Output the [X, Y] coordinate of the center of the cell containing the given text.  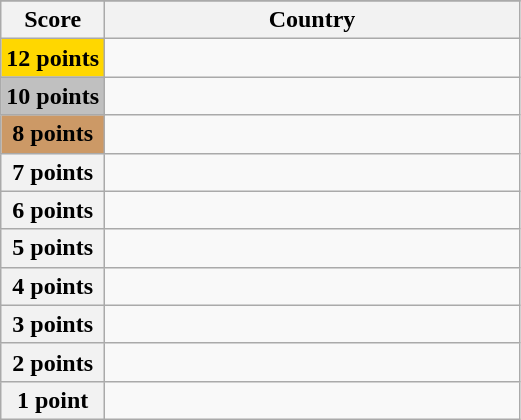
5 points [53, 248]
Score [53, 20]
Country [312, 20]
6 points [53, 210]
10 points [53, 96]
7 points [53, 172]
8 points [53, 134]
1 point [53, 400]
2 points [53, 362]
4 points [53, 286]
3 points [53, 324]
12 points [53, 58]
